Identify which cell holds the provided text, then report its (X, Y) central coordinate. 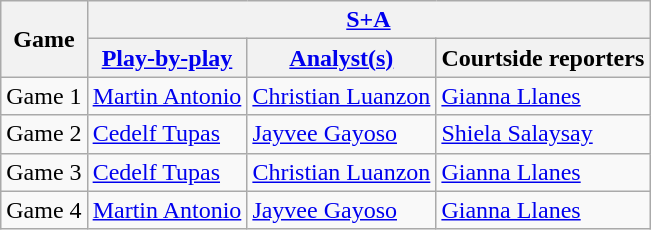
Game 4 (44, 210)
Game 1 (44, 96)
Courtside reporters (543, 58)
Game (44, 39)
Shiela Salaysay (543, 134)
Game 3 (44, 172)
S+A (368, 20)
Analyst(s) (342, 58)
Play-by-play (167, 58)
Game 2 (44, 134)
